Locate the cell with the specified text and output its (x, y) center coordinate. 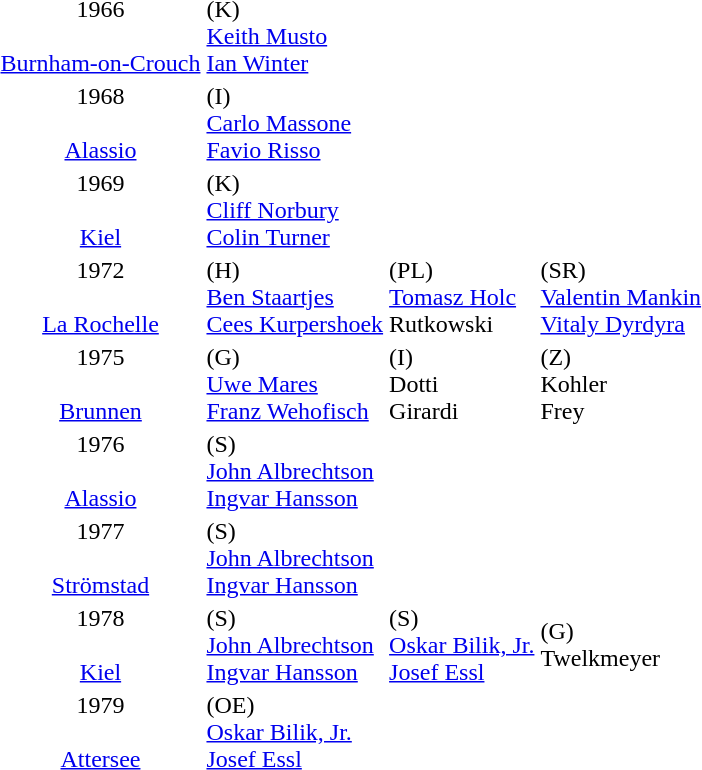
(G)Uwe MaresFranz Wehofisch (295, 384)
(S)Oskar Bilik, Jr.Josef Essl (462, 645)
(I)Carlo MassoneFavio Risso (295, 123)
(H)Ben StaartjesCees Kurpershoek (295, 297)
(I)DottiGirardi (462, 384)
(PL)Tomasz HolcRutkowski (462, 297)
(K)Cliff NorburyColin Turner (295, 210)
